Identify which cell holds the provided text, then report its [X, Y] central coordinate. 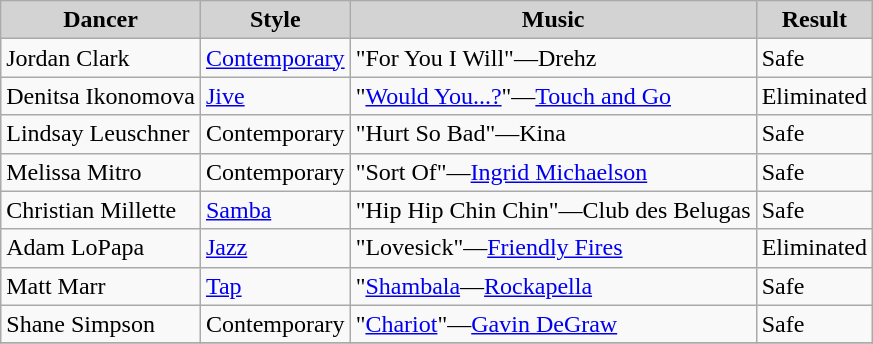
Dancer [101, 20]
"Hurt So Bad"—Kina [553, 134]
"Lovesick"—Friendly Fires [553, 248]
Melissa Mitro [101, 172]
Matt Marr [101, 286]
Lindsay Leuschner [101, 134]
Tap [275, 286]
"For You I Will"—Drehz [553, 58]
"Sort Of"—Ingrid Michaelson [553, 172]
Samba [275, 210]
"Would You...?"—Touch and Go [553, 96]
"Hip Hip Chin Chin"—Club des Belugas [553, 210]
Style [275, 20]
Adam LoPapa [101, 248]
Shane Simpson [101, 324]
"Chariot"—Gavin DeGraw [553, 324]
Music [553, 20]
"Shambala—Rockapella [553, 286]
Result [814, 20]
Jordan Clark [101, 58]
Christian Millette [101, 210]
Jazz [275, 248]
Denitsa Ikonomova [101, 96]
Jive [275, 96]
